From the cell containing the given text, extract its center point as (x, y) coordinate. 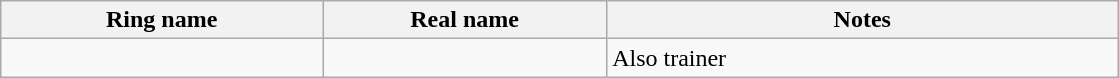
Real name (465, 20)
Notes (862, 20)
Also trainer (862, 58)
Ring name (162, 20)
